From the cell containing the given text, extract its center point as [X, Y] coordinate. 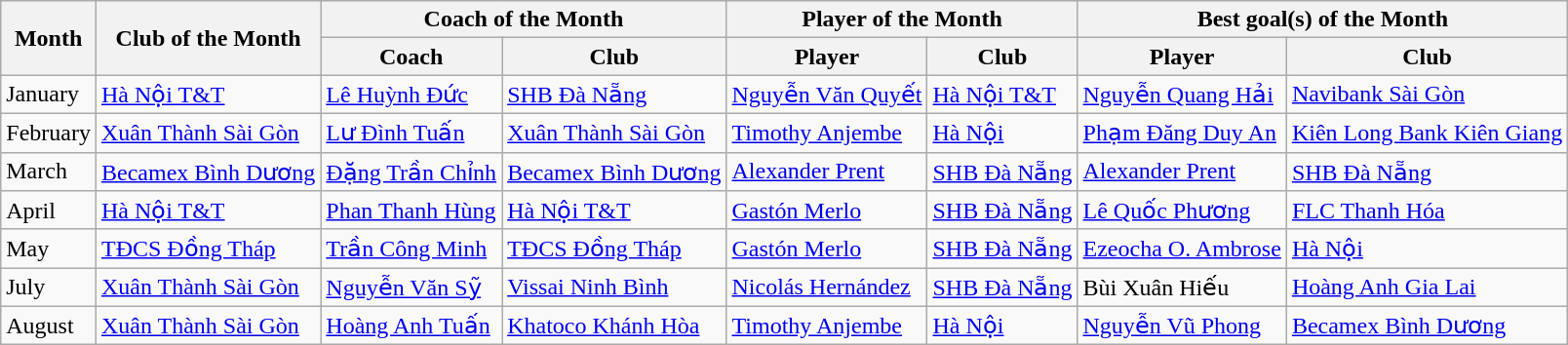
Phan Thanh Hùng [412, 211]
Nguyễn Vũ Phong [1182, 326]
Nguyễn Quang Hải [1182, 95]
Coach [412, 57]
April [49, 211]
Kiên Long Bank Kiên Giang [1427, 133]
Đặng Trần Chỉnh [412, 172]
Phạm Đăng Duy An [1182, 133]
February [49, 133]
Navibank Sài Gòn [1427, 95]
March [49, 172]
Nicolás Hernández [827, 287]
Month [49, 38]
FLC Thanh Hóa [1427, 211]
Hoàng Anh Tuấn [412, 326]
Lê Quốc Phương [1182, 211]
Hoàng Anh Gia Lai [1427, 287]
Coach of the Month [524, 19]
Club of the Month [208, 38]
July [49, 287]
Player of the Month [902, 19]
Best goal(s) of the Month [1322, 19]
August [49, 326]
Ezeocha O. Ambrose [1182, 249]
January [49, 95]
Nguyễn Văn Quyết [827, 95]
Trần Công Minh [412, 249]
Khatoco Khánh Hòa [614, 326]
Lê Huỳnh Đức [412, 95]
Lư Đình Tuấn [412, 133]
Vissai Ninh Bình [614, 287]
Bùi Xuân Hiếu [1182, 287]
Nguyễn Văn Sỹ [412, 287]
May [49, 249]
